Find where the given text appears and provide that cell's center as [x, y] coordinate. 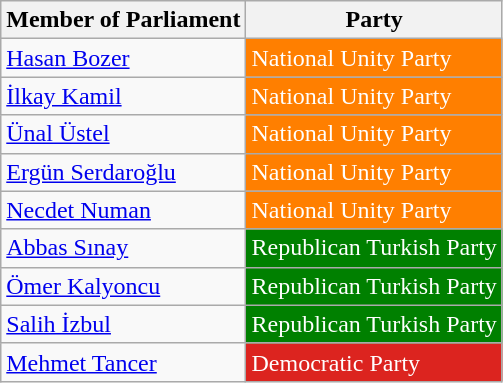
Party [374, 20]
Mehmet Tancer [124, 362]
Democratic Party [374, 362]
Member of Parliament [124, 20]
Necdet Numan [124, 210]
Hasan Bozer [124, 58]
Ünal Üstel [124, 134]
Ergün Serdaroğlu [124, 172]
Abbas Sınay [124, 248]
Ömer Kalyoncu [124, 286]
İlkay Kamil [124, 96]
Salih İzbul [124, 324]
